Output the [X, Y] coordinate of the center of the cell containing the given text.  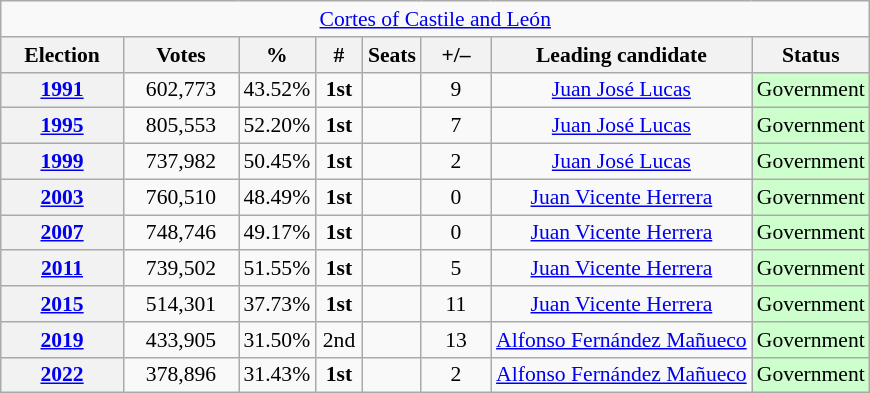
48.49% [276, 197]
49.17% [276, 233]
433,905 [180, 340]
+/– [456, 55]
% [276, 55]
2nd [339, 340]
2007 [62, 233]
760,510 [180, 197]
739,502 [180, 269]
Election [62, 55]
9 [456, 90]
Seats [392, 55]
2003 [62, 197]
Leading candidate [622, 55]
737,982 [180, 162]
2015 [62, 304]
13 [456, 340]
43.52% [276, 90]
1999 [62, 162]
31.50% [276, 340]
748,746 [180, 233]
Status [811, 55]
# [339, 55]
805,553 [180, 126]
2011 [62, 269]
37.73% [276, 304]
1995 [62, 126]
5 [456, 269]
51.55% [276, 269]
2019 [62, 340]
2022 [62, 375]
Cortes of Castile and León [436, 19]
7 [456, 126]
50.45% [276, 162]
31.43% [276, 375]
1991 [62, 90]
378,896 [180, 375]
602,773 [180, 90]
11 [456, 304]
Votes [180, 55]
514,301 [180, 304]
52.20% [276, 126]
